Identify which cell holds the provided text, then report its [X, Y] central coordinate. 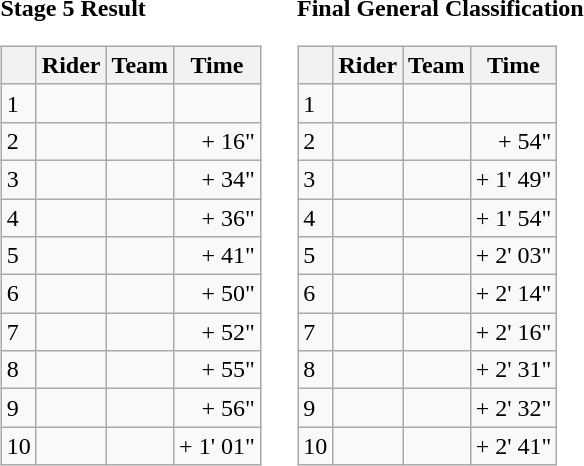
+ 50" [218, 294]
+ 2' 14" [514, 294]
+ 2' 32" [514, 408]
+ 1' 49" [514, 179]
+ 2' 03" [514, 256]
+ 52" [218, 332]
+ 41" [218, 256]
+ 1' 54" [514, 217]
+ 16" [218, 141]
+ 1' 01" [218, 446]
+ 54" [514, 141]
+ 2' 41" [514, 446]
+ 2' 16" [514, 332]
+ 56" [218, 408]
+ 2' 31" [514, 370]
+ 55" [218, 370]
+ 34" [218, 179]
+ 36" [218, 217]
